Provide the (X, Y) coordinate of the cell's center where the given text is located.  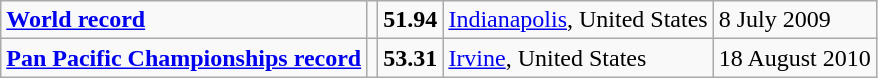
Pan Pacific Championships record (184, 58)
53.31 (410, 58)
18 August 2010 (794, 58)
51.94 (410, 20)
Indianapolis, United States (578, 20)
8 July 2009 (794, 20)
World record (184, 20)
Irvine, United States (578, 58)
